Extract the [x, y] coordinate from the center of the cell holding the provided text.  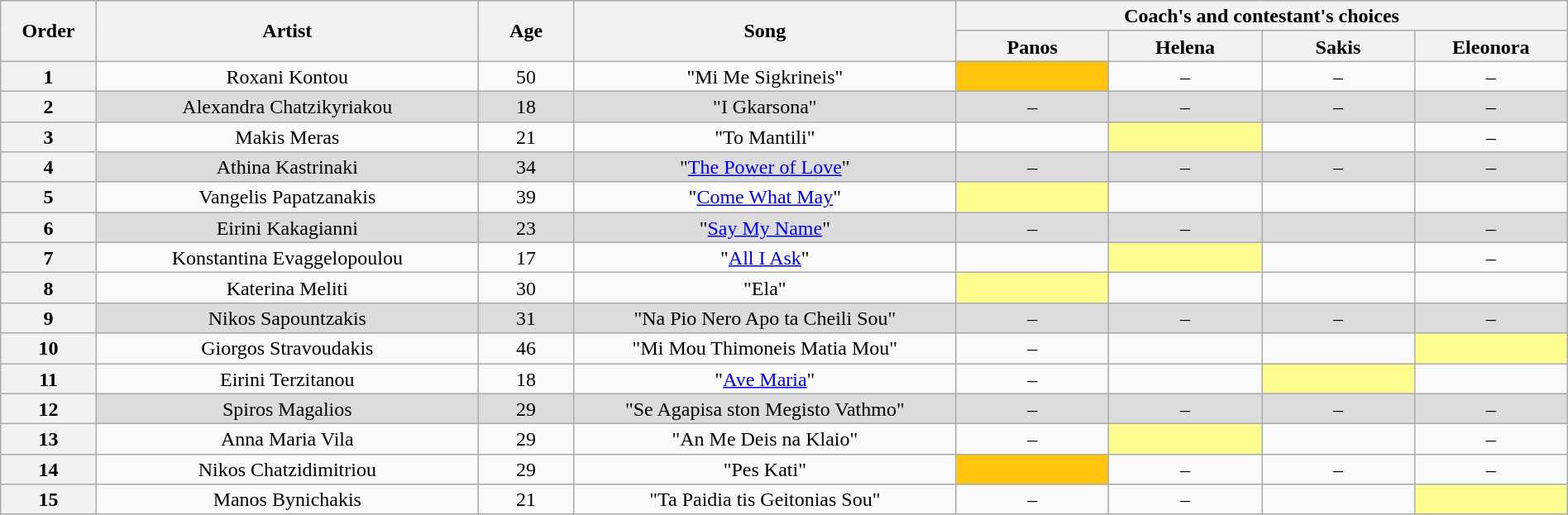
"Na Pio Nero Apo ta Cheili Sou" [765, 317]
Roxani Kontou [287, 76]
9 [49, 317]
Helena [1186, 46]
Sakis [1338, 46]
"All I Ask" [765, 258]
Nikos Sapountzakis [287, 317]
Order [49, 31]
"Come What May" [765, 197]
13 [49, 440]
Konstantina Evaggelopoulou [287, 258]
Katerina Meliti [287, 288]
39 [526, 197]
"The Power of Love" [765, 167]
1 [49, 76]
Vangelis Papatzanakis [287, 197]
Eleonora [1490, 46]
"To Mantili" [765, 137]
8 [49, 288]
"Pes Kati" [765, 470]
17 [526, 258]
Giorgos Stravoudakis [287, 349]
14 [49, 470]
6 [49, 228]
2 [49, 106]
"Ela" [765, 288]
"Ave Maria" [765, 379]
Age [526, 31]
Manos Bynichakis [287, 499]
34 [526, 167]
Alexandra Chatzikyriakou [287, 106]
"Say My Name" [765, 228]
7 [49, 258]
10 [49, 349]
31 [526, 317]
Artist [287, 31]
50 [526, 76]
Anna Maria Vila [287, 440]
Eirini Terzitanou [287, 379]
Panos [1032, 46]
Song [765, 31]
4 [49, 167]
Makis Meras [287, 137]
"Mi Me Sigkrineis" [765, 76]
Spiros Magalios [287, 408]
3 [49, 137]
"Mi Mou Thimoneis Matia Mou" [765, 349]
30 [526, 288]
11 [49, 379]
12 [49, 408]
46 [526, 349]
Coach's and contestant's choices [1262, 17]
Eirini Kakagianni [287, 228]
Nikos Chatzidimitriou [287, 470]
"Ta Paidia tis Geitonias Sou" [765, 499]
"Se Agapisa ston Megisto Vathmo" [765, 408]
Athina Kastrinaki [287, 167]
15 [49, 499]
"An Me Deis na Klaio" [765, 440]
5 [49, 197]
23 [526, 228]
"I Gkarsona" [765, 106]
